Find where the given text appears and provide that cell's center as (X, Y) coordinate. 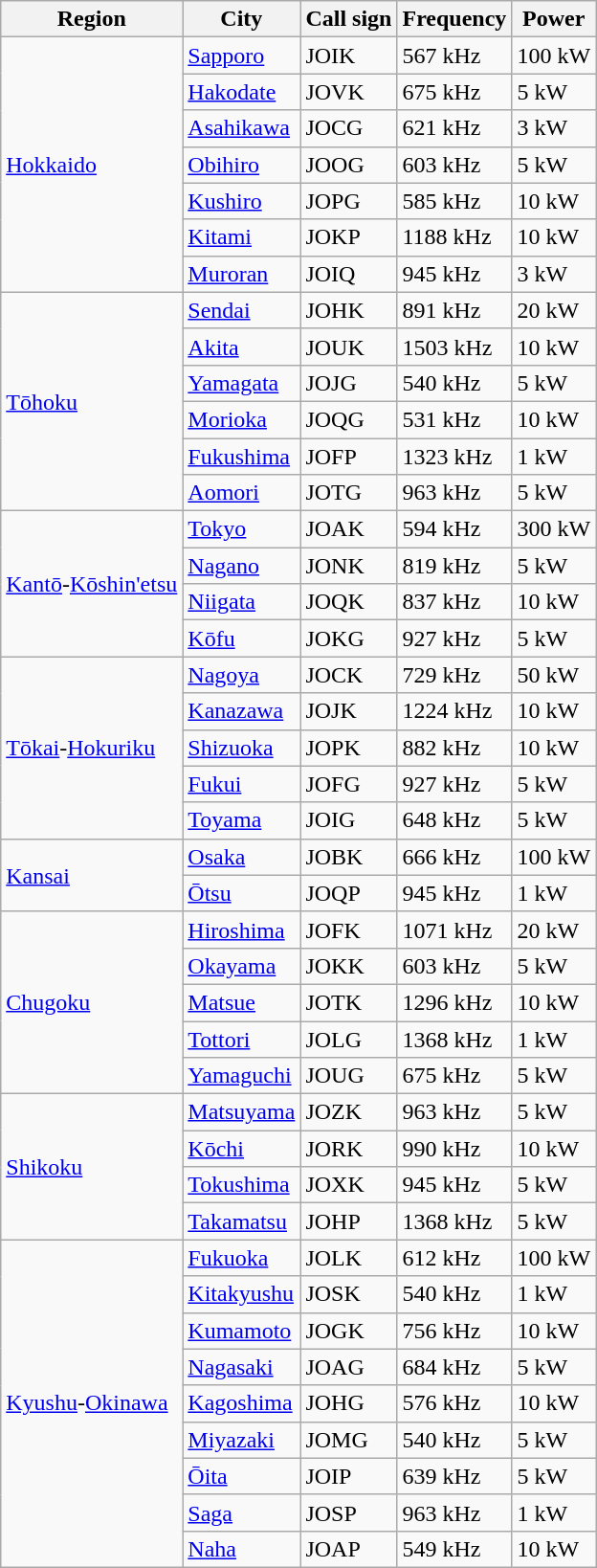
Saga (241, 1512)
Kushiro (241, 201)
585 kHz (454, 201)
JOAP (348, 1549)
729 kHz (454, 675)
Chugoku (92, 1002)
Akita (241, 347)
Tōhoku (92, 401)
JOCG (348, 128)
Aomori (241, 493)
Ōita (241, 1476)
Frequency (454, 19)
JOLK (348, 1258)
JOUG (348, 1076)
JOAG (348, 1367)
JOPK (348, 748)
Tokyo (241, 529)
JOJK (348, 711)
JOVK (348, 92)
1071 kHz (454, 930)
JOBK (348, 857)
JOQP (348, 893)
JOKP (348, 237)
Fukui (241, 784)
Kōchi (241, 1149)
JOXK (348, 1185)
891 kHz (454, 310)
Kagoshima (241, 1403)
JOIQ (348, 274)
JORK (348, 1149)
594 kHz (454, 529)
Miyazaki (241, 1440)
Naha (241, 1549)
Kyushu-Okinawa (92, 1403)
1188 kHz (454, 237)
Kumamoto (241, 1331)
JOQG (348, 419)
50 kW (554, 675)
JOFG (348, 784)
Hokkaido (92, 165)
Kanazawa (241, 711)
JOSP (348, 1512)
JOMG (348, 1440)
Shikoku (92, 1167)
JOZK (348, 1112)
990 kHz (454, 1149)
Shizuoka (241, 748)
JOIK (348, 56)
JOOG (348, 165)
Fukuoka (241, 1258)
549 kHz (454, 1549)
Nagasaki (241, 1367)
JOLG (348, 1039)
JOFP (348, 457)
Morioka (241, 419)
JOKG (348, 638)
JOJG (348, 383)
Takamatsu (241, 1221)
JOUK (348, 347)
Matsuyama (241, 1112)
1503 kHz (454, 347)
Kitakyushu (241, 1294)
JOTG (348, 493)
621 kHz (454, 128)
JOTK (348, 1002)
Toyama (241, 820)
Hakodate (241, 92)
Sendai (241, 310)
Kantō-Kōshin'etsu (92, 584)
Muroran (241, 274)
JOKK (348, 966)
567 kHz (454, 56)
Tokushima (241, 1185)
Yamagata (241, 383)
Fukushima (241, 457)
Asahikawa (241, 128)
Call sign (348, 19)
576 kHz (454, 1403)
612 kHz (454, 1258)
JOFK (348, 930)
Nagoya (241, 675)
Hiroshima (241, 930)
Tottori (241, 1039)
JONK (348, 566)
Kitami (241, 237)
City (241, 19)
Nagano (241, 566)
Matsue (241, 1002)
Kōfu (241, 638)
JOQK (348, 602)
882 kHz (454, 748)
Okayama (241, 966)
JOIP (348, 1476)
819 kHz (454, 566)
300 kW (554, 529)
JOHG (348, 1403)
Sapporo (241, 56)
Osaka (241, 857)
JOSK (348, 1294)
Obihiro (241, 165)
JOHK (348, 310)
666 kHz (454, 857)
JOPG (348, 201)
JOIG (348, 820)
JOGK (348, 1331)
837 kHz (454, 602)
1323 kHz (454, 457)
1296 kHz (454, 1002)
Tōkai-Hokuriku (92, 748)
JOCK (348, 675)
Yamaguchi (241, 1076)
1224 kHz (454, 711)
648 kHz (454, 820)
Power (554, 19)
Region (92, 19)
JOAK (348, 529)
756 kHz (454, 1331)
Kansai (92, 875)
Niigata (241, 602)
Ōtsu (241, 893)
684 kHz (454, 1367)
531 kHz (454, 419)
639 kHz (454, 1476)
JOHP (348, 1221)
